Return (X, Y) of the center of cell containing provided text 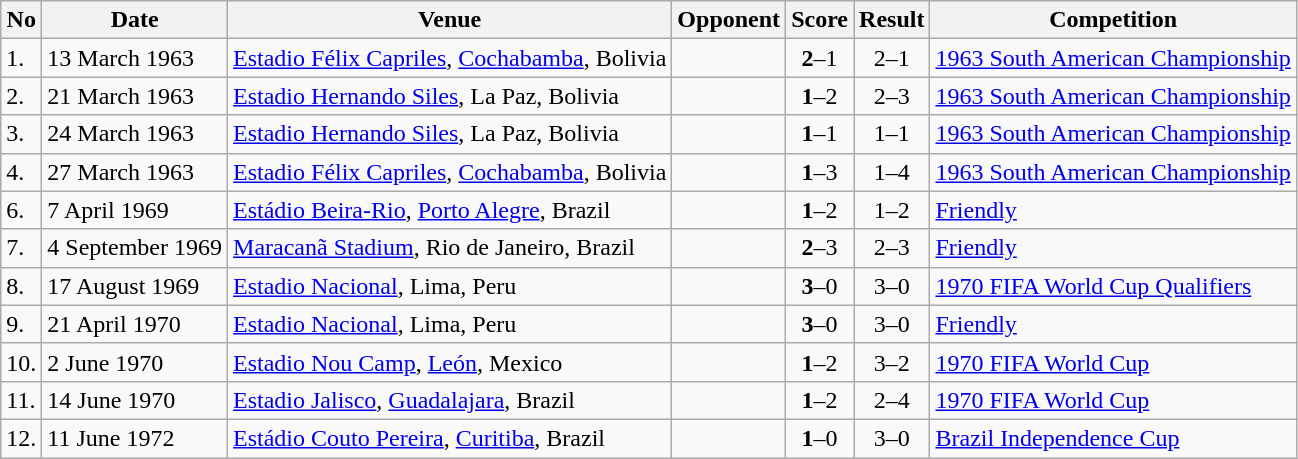
6. (22, 210)
24 March 1963 (135, 134)
Venue (450, 20)
Date (135, 20)
Maracanã Stadium, Rio de Janeiro, Brazil (450, 248)
Estadio Jalisco, Guadalajara, Brazil (450, 400)
Estádio Couto Pereira, Curitiba, Brazil (450, 438)
1–3 (820, 172)
3–2 (892, 362)
1–4 (892, 172)
1970 FIFA World Cup Qualifiers (1113, 286)
Competition (1113, 20)
Estadio Nou Camp, León, Mexico (450, 362)
27 March 1963 (135, 172)
Opponent (729, 20)
Score (820, 20)
1–0 (820, 438)
2 June 1970 (135, 362)
14 June 1970 (135, 400)
1. (22, 58)
2–4 (892, 400)
4 September 1969 (135, 248)
2. (22, 96)
3. (22, 134)
10. (22, 362)
4. (22, 172)
21 March 1963 (135, 96)
7 April 1969 (135, 210)
Result (892, 20)
11 June 1972 (135, 438)
13 March 1963 (135, 58)
Brazil Independence Cup (1113, 438)
12. (22, 438)
21 April 1970 (135, 324)
9. (22, 324)
17 August 1969 (135, 286)
8. (22, 286)
No (22, 20)
Estádio Beira-Rio, Porto Alegre, Brazil (450, 210)
7. (22, 248)
11. (22, 400)
